For the text-containing cell, return its midpoint in [x, y] coordinate format. 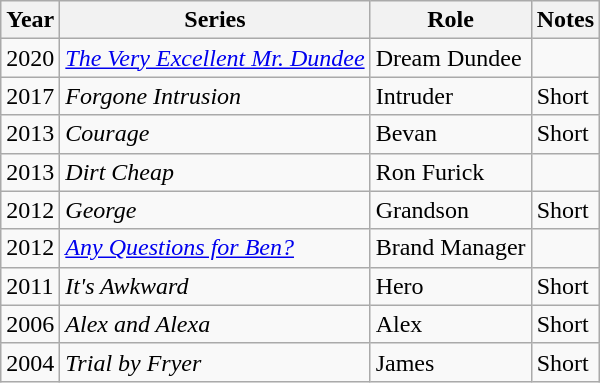
Dirt Cheap [215, 172]
Role [450, 20]
Dream Dundee [450, 58]
Courage [215, 134]
Notes [565, 20]
2011 [30, 286]
Year [30, 20]
Intruder [450, 96]
Brand Manager [450, 248]
James [450, 362]
Series [215, 20]
It's Awkward [215, 286]
Ron Furick [450, 172]
2017 [30, 96]
2004 [30, 362]
George [215, 210]
Forgone Intrusion [215, 96]
Hero [450, 286]
2006 [30, 324]
Alex and Alexa [215, 324]
Alex [450, 324]
2020 [30, 58]
Trial by Fryer [215, 362]
Grandson [450, 210]
The Very Excellent Mr. Dundee [215, 58]
Any Questions for Ben? [215, 248]
Bevan [450, 134]
